From the cell containing the given text, extract its center point as [X, Y] coordinate. 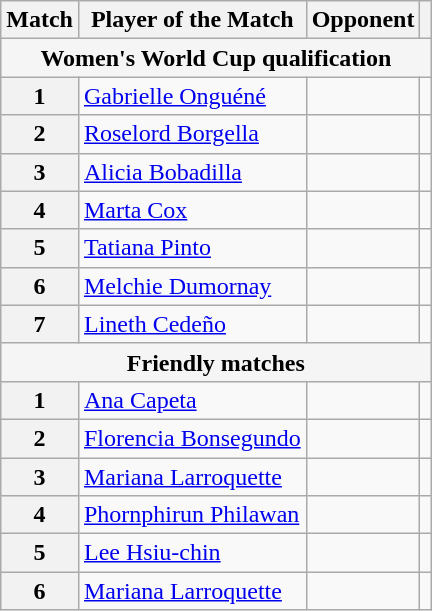
Opponent [363, 20]
Match [40, 20]
Women's World Cup qualification [216, 58]
Phornphirun Philawan [192, 515]
Alicia Bobadilla [192, 172]
Roselord Borgella [192, 134]
Lee Hsiu-chin [192, 553]
7 [40, 324]
Marta Cox [192, 210]
Lineth Cedeño [192, 324]
Tatiana Pinto [192, 248]
Melchie Dumornay [192, 286]
Player of the Match [192, 20]
Friendly matches [216, 362]
Florencia Bonsegundo [192, 438]
Gabrielle Onguéné [192, 96]
Ana Capeta [192, 400]
